Locate the cell with the specified text and output its (x, y) center coordinate. 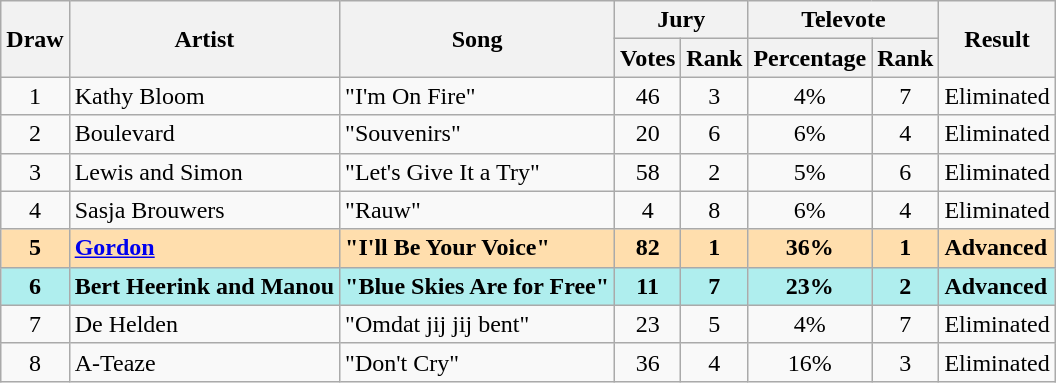
Televote (844, 20)
"Souvenirs" (478, 134)
De Helden (204, 324)
"Blue Skies Are for Free" (478, 286)
16% (810, 362)
A-Teaze (204, 362)
20 (648, 134)
58 (648, 172)
"Rauw" (478, 210)
46 (648, 96)
"I'll Be Your Voice" (478, 248)
"I'm On Fire" (478, 96)
Bert Heerink and Manou (204, 286)
Boulevard (204, 134)
36 (648, 362)
"Let's Give It a Try" (478, 172)
Kathy Bloom (204, 96)
5% (810, 172)
Votes (648, 58)
11 (648, 286)
Song (478, 39)
Sasja Brouwers (204, 210)
"Don't Cry" (478, 362)
"Omdat jij jij bent" (478, 324)
Jury (682, 20)
Artist (204, 39)
82 (648, 248)
23% (810, 286)
Percentage (810, 58)
Lewis and Simon (204, 172)
Draw (35, 39)
Gordon (204, 248)
36% (810, 248)
23 (648, 324)
Result (997, 39)
